Determine the [X, Y] coordinate at the center of the cell enclosing the given text.  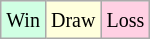
Draw [72, 20]
Win [24, 20]
Loss [126, 20]
